Search for the cell housing the specified text and yield its (x, y) center coordinate. 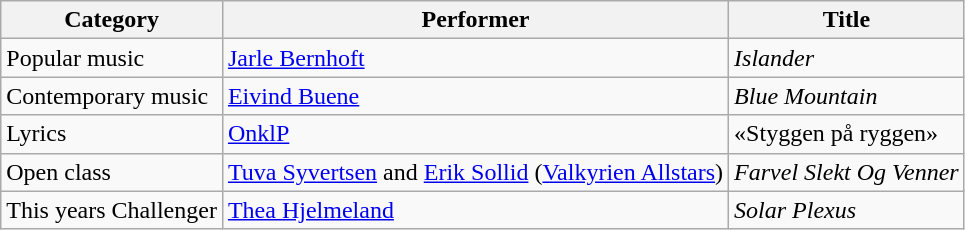
This years Challenger (112, 210)
Category (112, 20)
«Styggen på ryggen» (847, 134)
Jarle Bernhoft (475, 58)
Popular music (112, 58)
Eivind Buene (475, 96)
Farvel Slekt Og Venner (847, 172)
Blue Mountain (847, 96)
Tuva Syvertsen and Erik Sollid (Valkyrien Allstars) (475, 172)
Islander (847, 58)
Performer (475, 20)
Thea Hjelmeland (475, 210)
Title (847, 20)
Open class (112, 172)
Contemporary music (112, 96)
Solar Plexus (847, 210)
Lyrics (112, 134)
OnklP (475, 134)
